Provide the [x, y] coordinate of the cell's center where the given text is located.  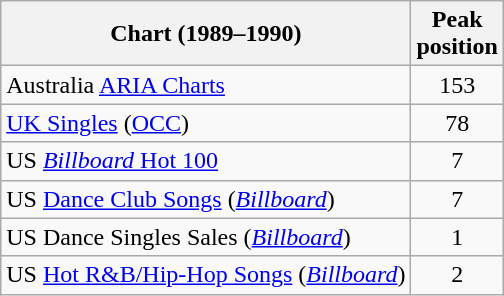
US Dance Singles Sales (Billboard) [206, 237]
US Dance Club Songs (Billboard) [206, 199]
US Hot R&B/Hip-Hop Songs (Billboard) [206, 275]
153 [457, 85]
UK Singles (OCC) [206, 123]
Peakposition [457, 34]
US Billboard Hot 100 [206, 161]
1 [457, 237]
Chart (1989–1990) [206, 34]
78 [457, 123]
Australia ARIA Charts [206, 85]
2 [457, 275]
